Determine the [X, Y] coordinate at the center of the cell enclosing the given text.  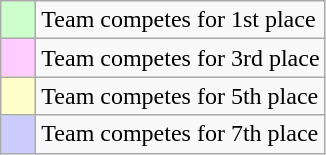
Team competes for 7th place [180, 134]
Team competes for 1st place [180, 20]
Team competes for 3rd place [180, 58]
Team competes for 5th place [180, 96]
